Return the (x, y) coordinate for the center point of the cell that contains the specified text.  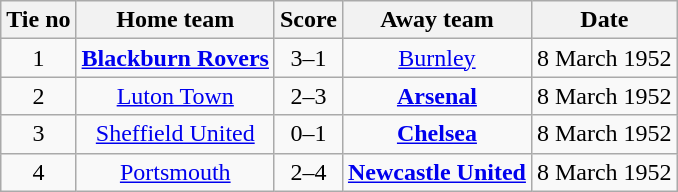
Tie no (38, 20)
Sheffield United (175, 134)
Portsmouth (175, 172)
3–1 (308, 58)
Score (308, 20)
Away team (436, 20)
2–3 (308, 96)
Arsenal (436, 96)
Home team (175, 20)
Newcastle United (436, 172)
Blackburn Rovers (175, 58)
Chelsea (436, 134)
Burnley (436, 58)
2–4 (308, 172)
1 (38, 58)
0–1 (308, 134)
2 (38, 96)
Date (604, 20)
3 (38, 134)
Luton Town (175, 96)
4 (38, 172)
